Capture the cell that displays the provided text and extract its (x, y) central coordinate. 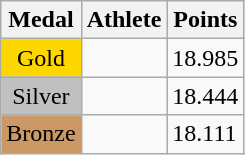
Gold (41, 58)
Bronze (41, 134)
18.111 (206, 134)
18.985 (206, 58)
Medal (41, 20)
18.444 (206, 96)
Silver (41, 96)
Athlete (124, 20)
Points (206, 20)
